Return [x, y] of the center of cell containing provided text 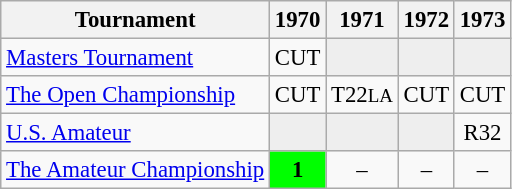
R32 [482, 133]
1972 [426, 20]
U.S. Amateur [136, 133]
Masters Tournament [136, 58]
The Amateur Championship [136, 170]
T22LA [362, 95]
1971 [362, 20]
1 [298, 170]
1970 [298, 20]
The Open Championship [136, 95]
Tournament [136, 20]
1973 [482, 20]
